Identify which cell holds the provided text, then report its [X, Y] central coordinate. 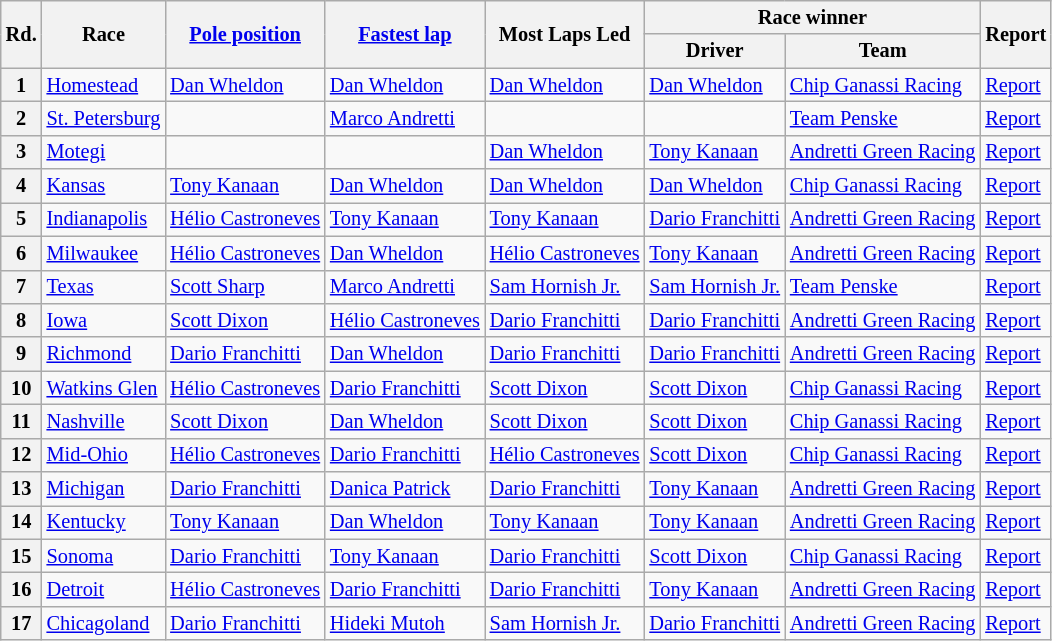
Scott Sharp [245, 287]
10 [22, 388]
Pole position [245, 34]
9 [22, 354]
12 [22, 455]
Hideki Mutoh [405, 623]
Iowa [104, 320]
8 [22, 320]
Richmond [104, 354]
Texas [104, 287]
14 [22, 522]
Watkins Glen [104, 388]
4 [22, 186]
Mid-Ohio [104, 455]
17 [22, 623]
Indianapolis [104, 219]
Michigan [104, 489]
Team [882, 51]
Milwaukee [104, 253]
16 [22, 589]
Homestead [104, 85]
Danica Patrick [405, 489]
Kansas [104, 186]
Rd. [22, 34]
Detroit [104, 589]
St. Petersburg [104, 118]
3 [22, 152]
11 [22, 421]
Motegi [104, 152]
Race [104, 34]
Race winner [812, 17]
1 [22, 85]
15 [22, 556]
Chicagoland [104, 623]
5 [22, 219]
Kentucky [104, 522]
Fastest lap [405, 34]
2 [22, 118]
6 [22, 253]
Sonoma [104, 556]
Driver [714, 51]
Most Laps Led [565, 34]
13 [22, 489]
Nashville [104, 421]
7 [22, 287]
